For the text-containing cell, return its midpoint in [X, Y] coordinate format. 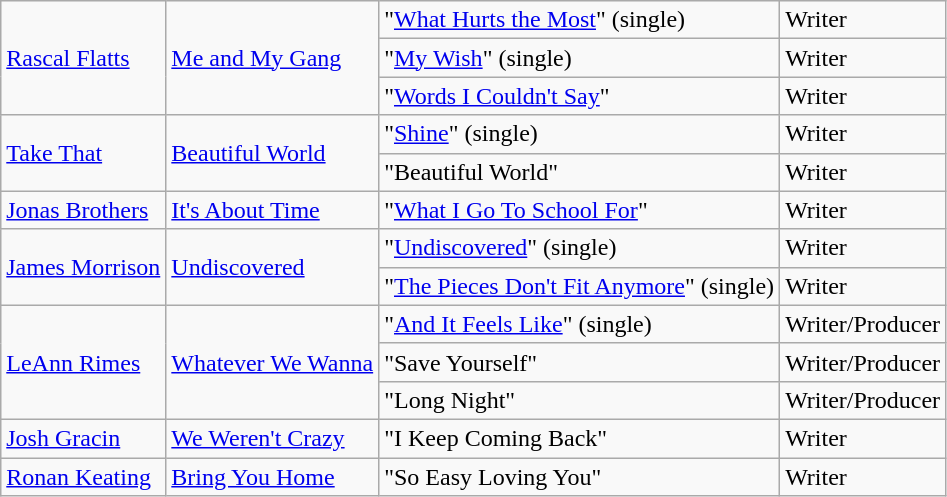
"Save Yourself" [580, 362]
Take That [84, 153]
"Undiscovered" (single) [580, 248]
Ronan Keating [84, 477]
"What I Go To School For" [580, 210]
"So Easy Loving You" [580, 477]
We Weren't Crazy [272, 438]
LeAnn Rimes [84, 362]
"What Hurts the Most" (single) [580, 20]
"My Wish" (single) [580, 58]
Bring You Home [272, 477]
Whatever We Wanna [272, 362]
Me and My Gang [272, 58]
"The Pieces Don't Fit Anymore" (single) [580, 286]
Josh Gracin [84, 438]
"Long Night" [580, 400]
"And It Feels Like" (single) [580, 324]
"Beautiful World" [580, 172]
It's About Time [272, 210]
"Shine" (single) [580, 134]
Jonas Brothers [84, 210]
"I Keep Coming Back" [580, 438]
Beautiful World [272, 153]
Rascal Flatts [84, 58]
James Morrison [84, 267]
"Words I Couldn't Say" [580, 96]
Undiscovered [272, 267]
